From the cell containing the given text, extract its center point as [x, y] coordinate. 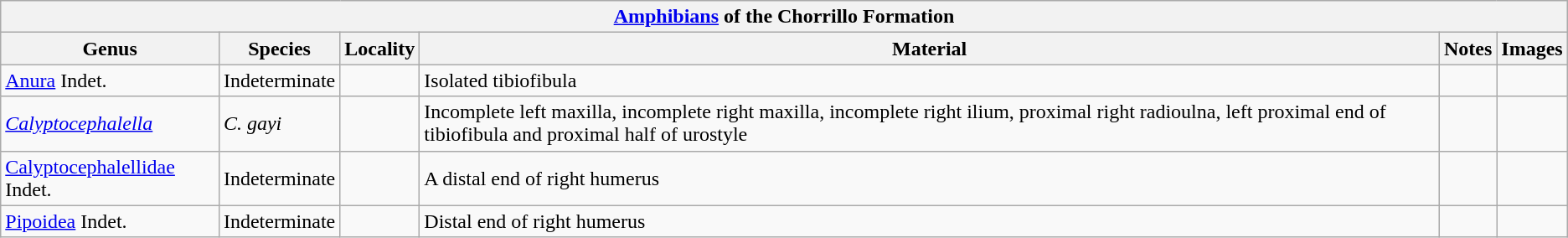
Notes [1467, 49]
Amphibians of the Chorrillo Formation [784, 17]
Locality [380, 49]
Material [930, 49]
Isolated tibiofibula [930, 80]
Genus [111, 49]
Anura Indet. [111, 80]
Distal end of right humerus [930, 221]
Species [279, 49]
A distal end of right humerus [930, 178]
C. gayi [279, 124]
Calyptocephalellidae Indet. [111, 178]
Calyptocephalella [111, 124]
Images [1532, 49]
Pipoidea Indet. [111, 221]
